Output the (X, Y) coordinate of the center of the cell containing the given text.  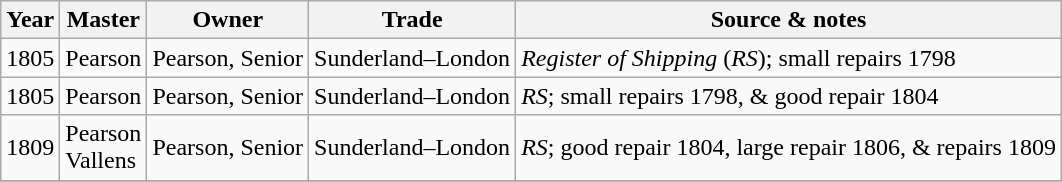
Register of Shipping (RS); small repairs 1798 (789, 58)
PearsonVallens (104, 148)
Year (30, 20)
RS; small repairs 1798, & good repair 1804 (789, 96)
Owner (228, 20)
RS; good repair 1804, large repair 1806, & repairs 1809 (789, 148)
Source & notes (789, 20)
Trade (412, 20)
Master (104, 20)
1809 (30, 148)
